Pinpoint the cell where the given text exists, returning its (x, y) midpoint coordinate. 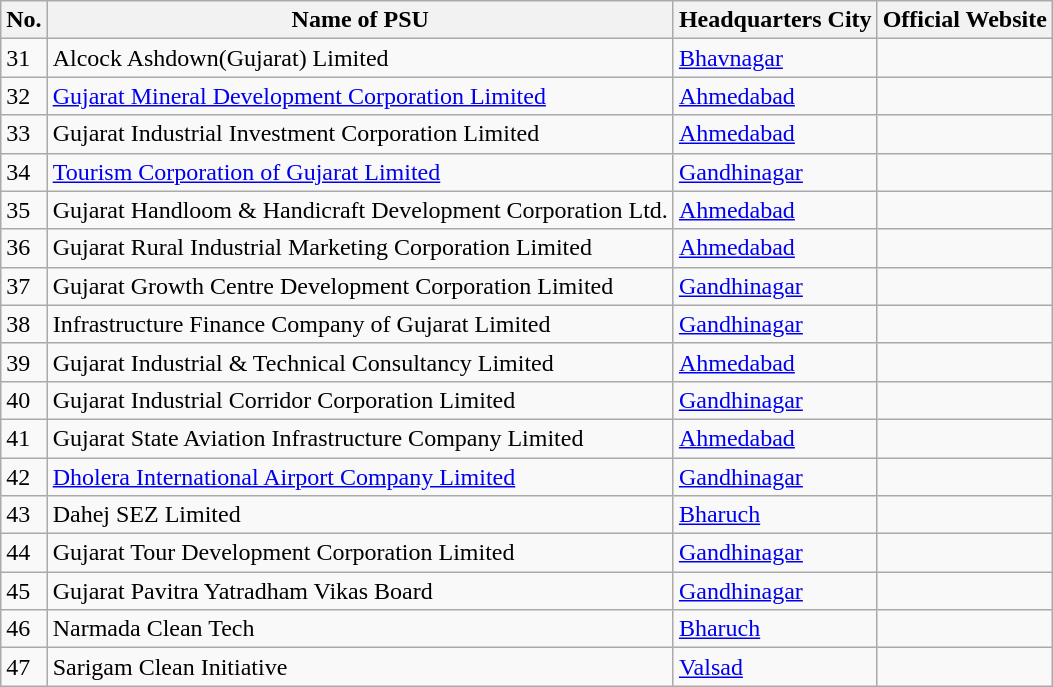
41 (24, 438)
Gujarat Pavitra Yatradham Vikas Board (360, 591)
Gujarat Growth Centre Development Corporation Limited (360, 286)
Tourism Corporation of Gujarat Limited (360, 172)
Official Website (964, 20)
Dholera International Airport Company Limited (360, 477)
31 (24, 58)
Alcock Ashdown(Gujarat) Limited (360, 58)
35 (24, 210)
37 (24, 286)
44 (24, 553)
40 (24, 400)
45 (24, 591)
Gujarat State Aviation Infrastructure Company Limited (360, 438)
38 (24, 324)
Headquarters City (775, 20)
Gujarat Mineral Development Corporation Limited (360, 96)
Bhavnagar (775, 58)
Gujarat Rural Industrial Marketing Corporation Limited (360, 248)
Sarigam Clean Initiative (360, 667)
46 (24, 629)
36 (24, 248)
Dahej SEZ Limited (360, 515)
43 (24, 515)
No. (24, 20)
42 (24, 477)
Gujarat Industrial Investment Corporation Limited (360, 134)
Gujarat Handloom & Handicraft Development Corporation Ltd. (360, 210)
32 (24, 96)
Gujarat Industrial & Technical Consultancy Limited (360, 362)
34 (24, 172)
47 (24, 667)
Infrastructure Finance Company of Gujarat Limited (360, 324)
Gujarat Tour Development Corporation Limited (360, 553)
Name of PSU (360, 20)
Gujarat Industrial Corridor Corporation Limited (360, 400)
33 (24, 134)
Narmada Clean Tech (360, 629)
Valsad (775, 667)
39 (24, 362)
